Detect which cell encompasses the target text, then output its [X, Y] center coordinate. 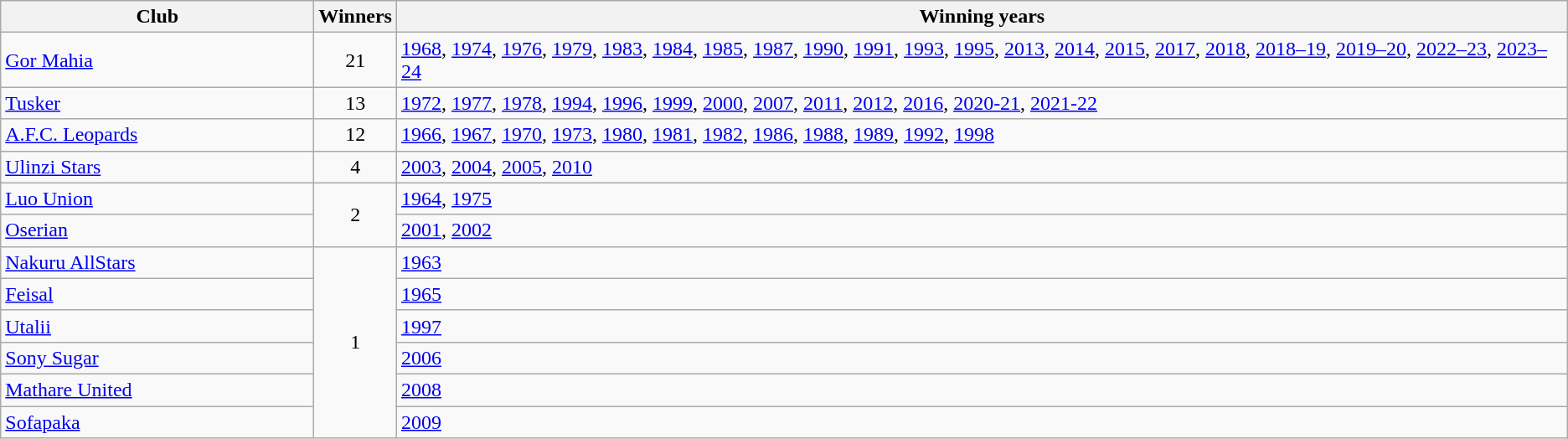
Winning years [982, 17]
1968, 1974, 1976, 1979, 1983, 1984, 1985, 1987, 1990, 1991, 1993, 1995, 2013, 2014, 2015, 2017, 2018, 2018–19, 2019–20, 2022–23, 2023–24 [982, 60]
Sony Sugar [157, 358]
2009 [982, 421]
Utalii [157, 326]
12 [355, 135]
Luo Union [157, 199]
2008 [982, 390]
Sofapaka [157, 421]
1972, 1977, 1978, 1994, 1996, 1999, 2000, 2007, 2011, 2012, 2016, 2020-21, 2021-22 [982, 103]
1963 [982, 262]
4 [355, 167]
A.F.C. Leopards [157, 135]
Ulinzi Stars [157, 167]
Mathare United [157, 390]
1 [355, 342]
Tusker [157, 103]
Oserian [157, 230]
1964, 1975 [982, 199]
Gor Mahia [157, 60]
13 [355, 103]
2006 [982, 358]
2001, 2002 [982, 230]
21 [355, 60]
Nakuru AllStars [157, 262]
Club [157, 17]
1997 [982, 326]
Winners [355, 17]
2003, 2004, 2005, 2010 [982, 167]
Feisal [157, 294]
2 [355, 214]
1966, 1967, 1970, 1973, 1980, 1981, 1982, 1986, 1988, 1989, 1992, 1998 [982, 135]
1965 [982, 294]
